Capture the cell that displays the provided text and extract its [x, y] central coordinate. 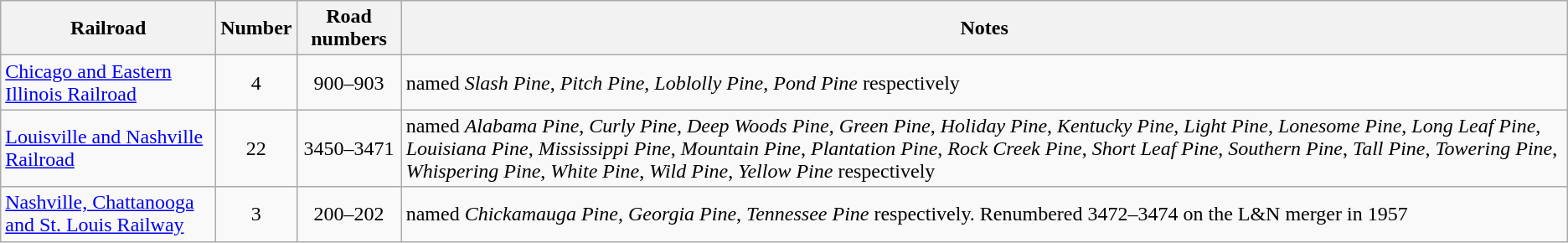
Number [256, 28]
Louisville and Nashville Railroad [109, 148]
Nashville, Chattanooga and St. Louis Railway [109, 215]
Road numbers [348, 28]
3450–3471 [348, 148]
named Chickamauga Pine, Georgia Pine, Tennessee Pine respectively. Renumbered 3472–3474 on the L&N merger in 1957 [984, 215]
900–903 [348, 82]
Chicago and Eastern Illinois Railroad [109, 82]
22 [256, 148]
3 [256, 215]
Notes [984, 28]
Railroad [109, 28]
4 [256, 82]
200–202 [348, 215]
named Slash Pine, Pitch Pine, Loblolly Pine, Pond Pine respectively [984, 82]
